Output the (x, y) coordinate of the center of the cell containing the given text.  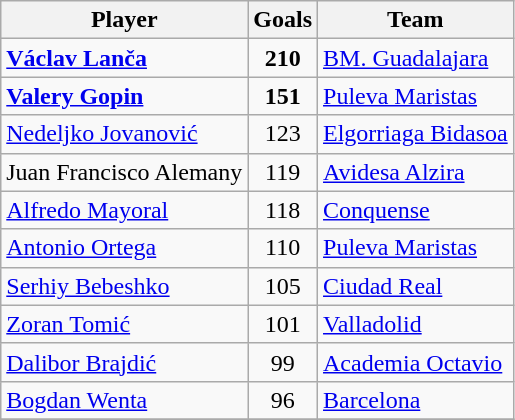
Ciudad Real (416, 286)
119 (283, 172)
Academia Octavio (416, 362)
Serhiy Bebeshko (124, 286)
96 (283, 400)
123 (283, 134)
Zoran Tomić (124, 324)
Elgorriaga Bidasoa (416, 134)
Goals (283, 20)
210 (283, 58)
Nedeljko Jovanović (124, 134)
118 (283, 210)
Barcelona (416, 400)
Conquense (416, 210)
99 (283, 362)
Valladolid (416, 324)
Juan Francisco Alemany (124, 172)
Bogdan Wenta (124, 400)
Team (416, 20)
151 (283, 96)
Alfredo Mayoral (124, 210)
Avidesa Alzira (416, 172)
Václav Lanča (124, 58)
105 (283, 286)
BM. Guadalajara (416, 58)
Antonio Ortega (124, 248)
Player (124, 20)
Valery Gopin (124, 96)
Dalibor Brajdić (124, 362)
110 (283, 248)
101 (283, 324)
